Return (x, y) of the center of cell containing provided text 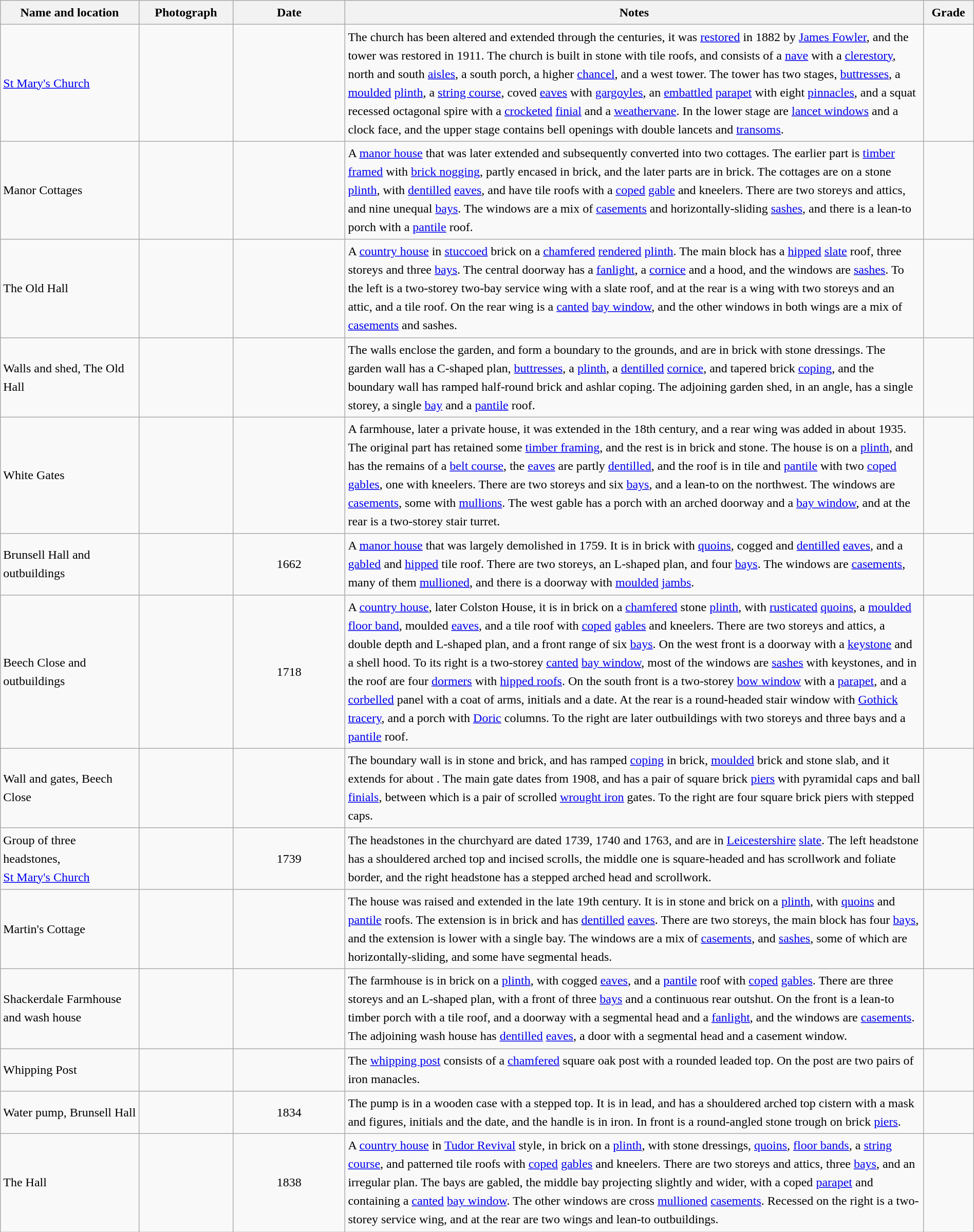
Whipping Post (70, 1070)
Grade (948, 12)
1662 (289, 564)
Martin's Cottage (70, 928)
The whipping post consists of a chamfered square oak post with a rounded leaded top. On the post are two pairs of iron manacles. (634, 1070)
Photograph (186, 12)
The Old Hall (70, 289)
1718 (289, 672)
Walls and shed, The Old Hall (70, 377)
The Hall (70, 1183)
Wall and gates, Beech Close (70, 788)
Shackerdale Farmhouse and wash house (70, 1009)
Name and location (70, 12)
Brunsell Hall and outbuildings (70, 564)
Date (289, 12)
1834 (289, 1112)
Manor Cottages (70, 190)
Beech Close and outbuildings (70, 672)
White Gates (70, 476)
1739 (289, 859)
Notes (634, 12)
1838 (289, 1183)
St Mary's Church (70, 83)
Water pump, Brunsell Hall (70, 1112)
Group of three headstones,St Mary's Church (70, 859)
